Return (x, y) of the center of cell containing provided text 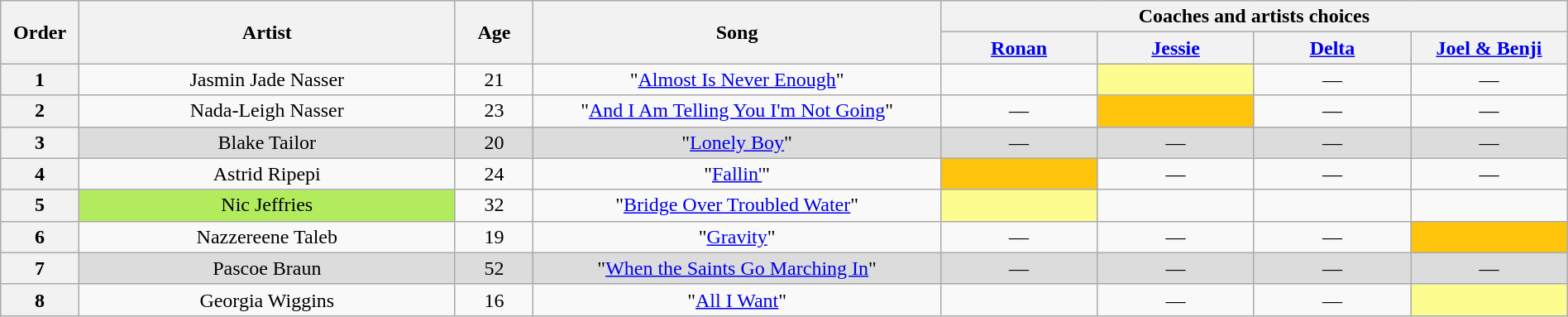
4 (40, 174)
Jessie (1176, 48)
16 (495, 300)
"Gravity" (738, 237)
Pascoe Braun (266, 268)
6 (40, 237)
"And I Am Telling You I'm Not Going" (738, 111)
Nada-Leigh Nasser (266, 111)
Delta (1331, 48)
1 (40, 79)
Astrid Ripepi (266, 174)
2 (40, 111)
"Bridge Over Troubled Water" (738, 205)
Joel & Benji (1489, 48)
Nic Jeffries (266, 205)
"Almost Is Never Enough" (738, 79)
Song (738, 32)
8 (40, 300)
"When the Saints Go Marching In" (738, 268)
3 (40, 142)
Georgia Wiggins (266, 300)
Order (40, 32)
"Lonely Boy" (738, 142)
19 (495, 237)
Age (495, 32)
Coaches and artists choices (1254, 17)
"Fallin'" (738, 174)
23 (495, 111)
7 (40, 268)
5 (40, 205)
"All I Want" (738, 300)
20 (495, 142)
Blake Tailor (266, 142)
32 (495, 205)
Jasmin Jade Nasser (266, 79)
21 (495, 79)
24 (495, 174)
Artist (266, 32)
52 (495, 268)
Nazzereene Taleb (266, 237)
Ronan (1019, 48)
